Output the [x, y] coordinate of the center of the cell containing the given text.  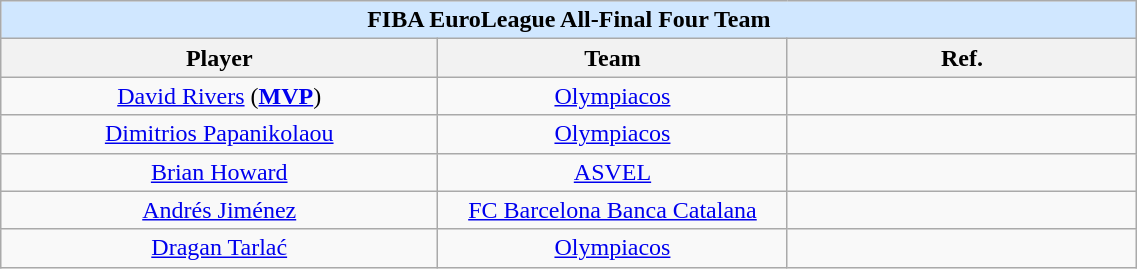
Dragan Tarlać [220, 248]
Team [613, 58]
David Rivers (MVP) [220, 96]
Player [220, 58]
ASVEL [613, 172]
Andrés Jiménez [220, 210]
Dimitrios Papanikolaou [220, 134]
Brian Howard [220, 172]
Ref. [962, 58]
FIBA EuroLeague All-Final Four Team [569, 20]
FC Barcelona Banca Catalana [613, 210]
